Pinpoint the cell where the given text exists, returning its [X, Y] midpoint coordinate. 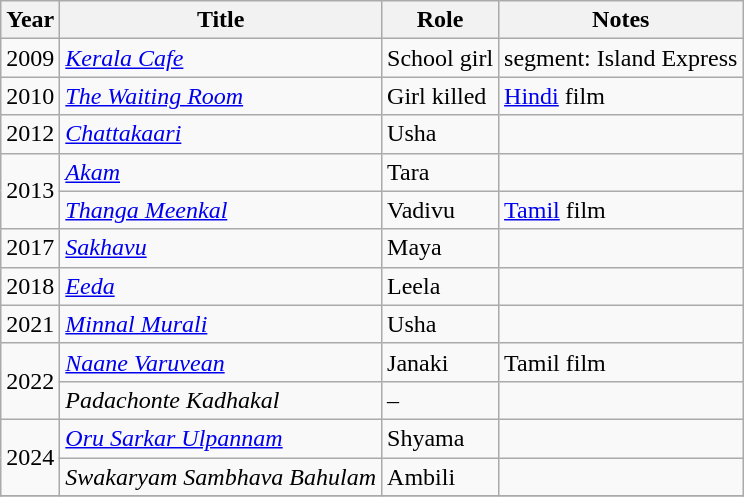
2010 [30, 96]
Ambili [440, 477]
Naane Varuvean [221, 362]
Janaki [440, 362]
Hindi film [621, 96]
2021 [30, 324]
Girl killed [440, 96]
The Waiting Room [221, 96]
2009 [30, 58]
2012 [30, 134]
Oru Sarkar Ulpannam [221, 438]
Minnal Murali [221, 324]
Shyama [440, 438]
Swakaryam Sambhava Bahulam [221, 477]
2018 [30, 286]
2022 [30, 381]
Sakhavu [221, 248]
Maya [440, 248]
Title [221, 20]
Notes [621, 20]
Vadivu [440, 210]
Kerala Cafe [221, 58]
Chattakaari [221, 134]
2017 [30, 248]
segment: Island Express [621, 58]
Tara [440, 172]
Role [440, 20]
– [440, 400]
2013 [30, 191]
Padachonte Kadhakal [221, 400]
Eeda [221, 286]
Thanga Meenkal [221, 210]
Leela [440, 286]
Year [30, 20]
School girl [440, 58]
Akam [221, 172]
2024 [30, 457]
